From the cell containing the given text, extract its center point as (X, Y) coordinate. 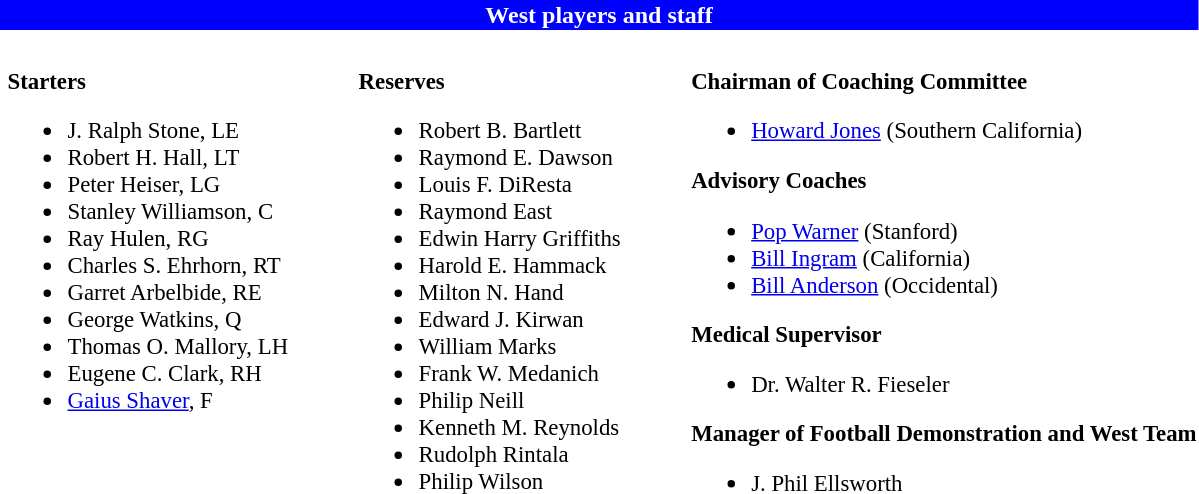
West players and staff (599, 15)
